From the cell containing the given text, extract its center point as [X, Y] coordinate. 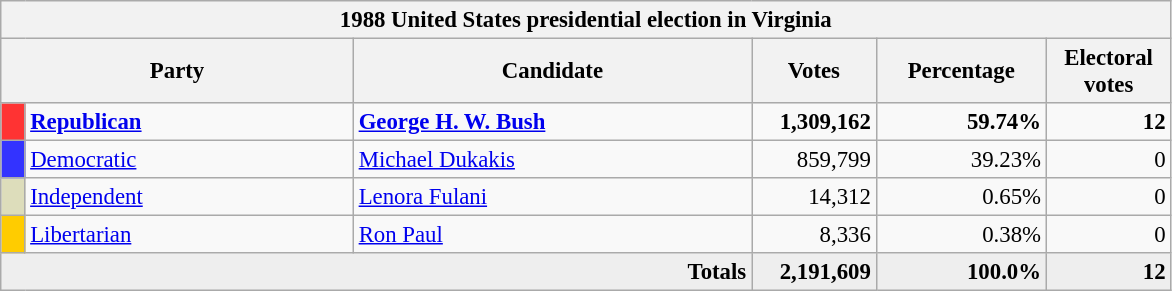
59.74% [961, 122]
0.65% [961, 197]
George H. W. Bush [552, 122]
Libertarian [189, 235]
1988 United States presidential election in Virginia [586, 20]
12 [1108, 122]
Party [178, 72]
39.23% [961, 160]
14,312 [814, 197]
1,309,162 [814, 122]
859,799 [814, 160]
8,336 [814, 235]
Ron Paul [552, 235]
0.38% [961, 235]
Percentage [961, 72]
Votes [814, 72]
Candidate [552, 72]
Republican [189, 122]
Independent [189, 197]
Lenora Fulani [552, 197]
Electoral votes [1108, 72]
Michael Dukakis [552, 160]
Democratic [189, 160]
